Determine the [x, y] coordinate at the center of the cell enclosing the given text.  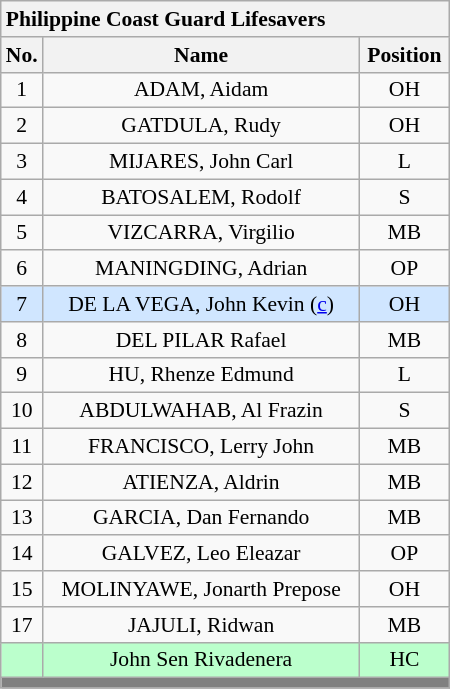
1 [22, 90]
8 [22, 340]
John Sen Rivadenera [202, 660]
HC [405, 660]
MANINGDING, Adrian [202, 269]
4 [22, 197]
ABDULWAHAB, Al Frazin [202, 411]
ADAM, Aidam [202, 90]
GATDULA, Rudy [202, 126]
FRANCISCO, Lerry John [202, 447]
MIJARES, John Carl [202, 162]
No. [22, 55]
9 [22, 375]
13 [22, 518]
GARCIA, Dan Fernando [202, 518]
12 [22, 482]
15 [22, 589]
Philippine Coast Guard Lifesavers [225, 19]
10 [22, 411]
5 [22, 233]
14 [22, 554]
ATIENZA, Aldrin [202, 482]
GALVEZ, Leo Eleazar [202, 554]
2 [22, 126]
Position [405, 55]
Name [202, 55]
11 [22, 447]
MOLINYAWE, Jonarth Prepose [202, 589]
7 [22, 304]
6 [22, 269]
HU, Rhenze Edmund [202, 375]
DEL PILAR Rafael [202, 340]
17 [22, 625]
JAJULI, Ridwan [202, 625]
3 [22, 162]
BATOSALEM, Rodolf [202, 197]
VIZCARRA, Virgilio [202, 233]
DE LA VEGA, John Kevin (c) [202, 304]
